Capture the cell that displays the provided text and extract its [x, y] central coordinate. 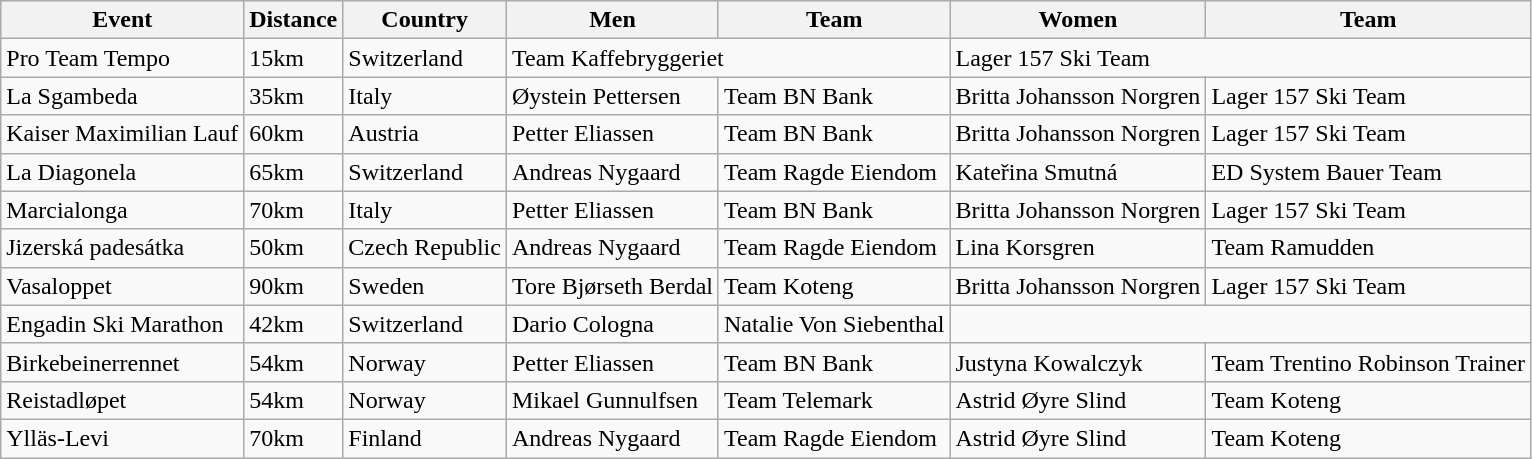
15km [294, 58]
Sweden [425, 286]
Finland [425, 438]
Distance [294, 20]
Team Trentino Robinson Trainer [1368, 362]
Team Kaffebryggeriet [728, 58]
Kaiser Maximilian Lauf [122, 134]
Justyna Kowalczyk [1078, 362]
Natalie Von Siebenthal [834, 324]
Dario Cologna [612, 324]
Austria [425, 134]
60km [294, 134]
Engadin Ski Marathon [122, 324]
La Sgambeda [122, 96]
La Diagonela [122, 172]
Team Telemark [834, 400]
Reistadløpet [122, 400]
Event [122, 20]
Team Ramudden [1368, 248]
Ylläs-Levi [122, 438]
Birkebeinerrennet [122, 362]
Tore Bjørseth Berdal [612, 286]
90km [294, 286]
65km [294, 172]
Pro Team Tempo [122, 58]
Kateřina Smutná [1078, 172]
Vasaloppet [122, 286]
Country [425, 20]
Jizerská padesátka [122, 248]
50km [294, 248]
Men [612, 20]
Lina Korsgren [1078, 248]
Women [1078, 20]
35km [294, 96]
ED System Bauer Team [1368, 172]
Mikael Gunnulfsen [612, 400]
42km [294, 324]
Øystein Pettersen [612, 96]
Czech Republic [425, 248]
Marcialonga [122, 210]
